Determine the [X, Y] coordinate at the center of the cell enclosing the given text.  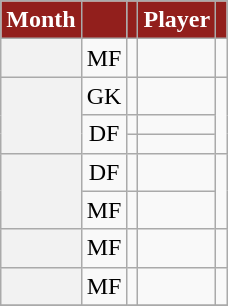
GK [104, 96]
Player [177, 20]
Month [41, 20]
